Provide the [x, y] coordinate of the cell's center where the given text is located.  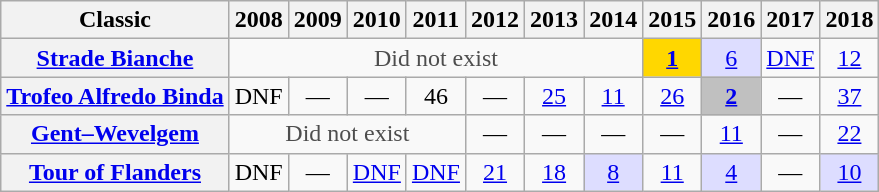
2011 [436, 20]
25 [554, 96]
Strade Bianche [115, 58]
2016 [732, 20]
2008 [258, 20]
2010 [376, 20]
2 [732, 96]
12 [850, 58]
2012 [494, 20]
2017 [790, 20]
46 [436, 96]
Classic [115, 20]
10 [850, 172]
2018 [850, 20]
2013 [554, 20]
26 [672, 96]
6 [732, 58]
18 [554, 172]
2014 [614, 20]
22 [850, 134]
37 [850, 96]
Tour of Flanders [115, 172]
4 [732, 172]
8 [614, 172]
21 [494, 172]
1 [672, 58]
Gent–Wevelgem [115, 134]
2015 [672, 20]
2009 [318, 20]
Trofeo Alfredo Binda [115, 96]
